Determine the (x, y) coordinate at the center of the cell enclosing the given text.  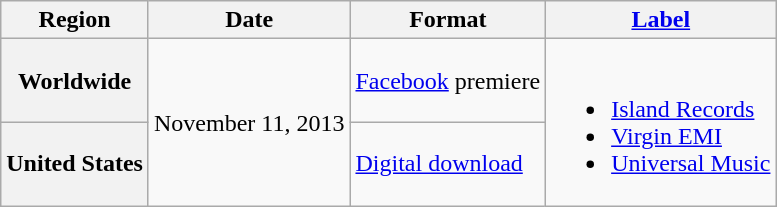
Region (75, 20)
Worldwide (75, 81)
Format (448, 20)
Digital download (448, 164)
Date (248, 20)
United States (75, 164)
Label (661, 20)
November 11, 2013 (248, 122)
Island Records Virgin EMI Universal Music (661, 122)
Facebook premiere (448, 81)
